Return (X, Y) of the center of cell containing provided text 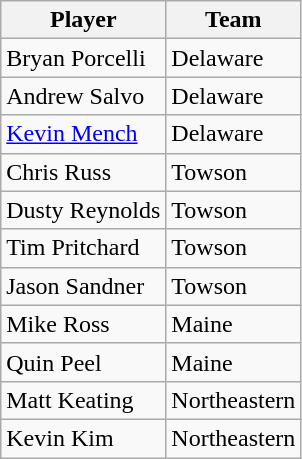
Andrew Salvo (84, 96)
Bryan Porcelli (84, 58)
Chris Russ (84, 172)
Tim Pritchard (84, 248)
Jason Sandner (84, 286)
Kevin Mench (84, 134)
Mike Ross (84, 324)
Quin Peel (84, 362)
Team (234, 20)
Matt Keating (84, 400)
Dusty Reynolds (84, 210)
Kevin Kim (84, 438)
Player (84, 20)
